Locate the cell with the specified text and output its (X, Y) center coordinate. 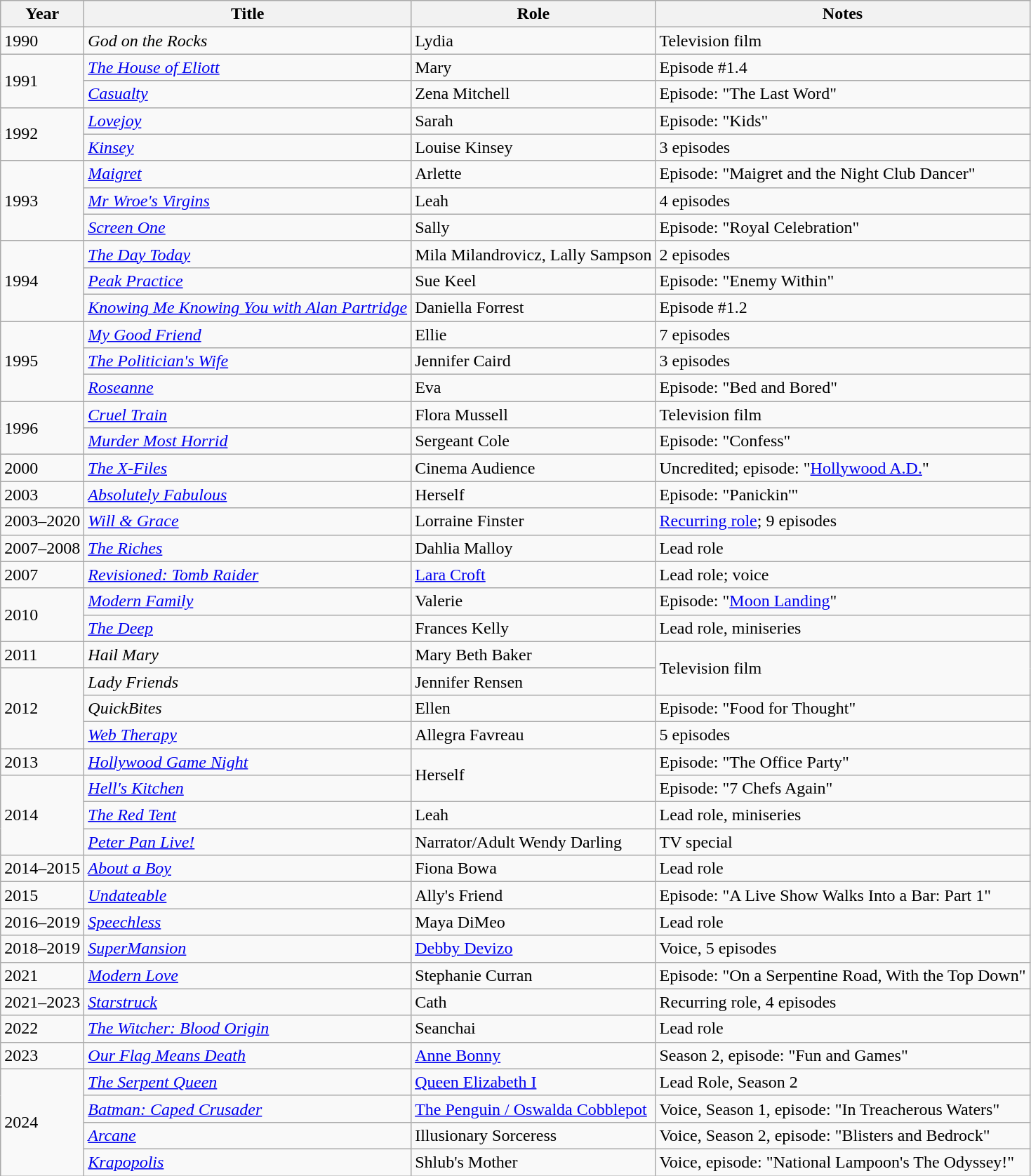
Arlette (533, 174)
Zena Mitchell (533, 94)
Title (248, 14)
Narrator/Adult Wendy Darling (533, 842)
Dahlia Malloy (533, 548)
Peter Pan Live! (248, 842)
The Riches (248, 548)
2023 (42, 1055)
Episode: "Kids" (842, 121)
7 episodes (842, 335)
Valerie (533, 601)
Episode #1.2 (842, 307)
Mila Milandrovicz, Lally Sampson (533, 254)
4 episodes (842, 201)
1994 (42, 281)
Voice, Season 1, episode: "In Treacherous Waters" (842, 1109)
1990 (42, 41)
Casualty (248, 94)
2016–2019 (42, 922)
Queen Elizabeth I (533, 1082)
Ellen (533, 708)
Episode: "The Last Word" (842, 94)
Undateable (248, 895)
1992 (42, 134)
Eva (533, 388)
Role (533, 14)
Roseanne (248, 388)
Episode #1.4 (842, 67)
Illusionary Sorceress (533, 1135)
Episode: "Bed and Bored" (842, 388)
1991 (42, 81)
2013 (42, 761)
The X-Files (248, 468)
The Serpent Queen (248, 1082)
Lady Friends (248, 681)
The Red Tent (248, 815)
Uncredited; episode: "Hollywood A.D." (842, 468)
Episode: "The Office Party" (842, 761)
About a Boy (248, 869)
Notes (842, 14)
1993 (42, 201)
Hail Mary (248, 655)
Episode: "A Live Show Walks Into a Bar: Part 1" (842, 895)
Anne Bonny (533, 1055)
TV special (842, 842)
The Witcher: Blood Origin (248, 1029)
Sarah (533, 121)
SuperMansion (248, 949)
Flora Mussell (533, 415)
Mr Wroe's Virgins (248, 201)
Web Therapy (248, 735)
2011 (42, 655)
Voice, 5 episodes (842, 949)
2012 (42, 708)
Debby Devizo (533, 949)
2015 (42, 895)
QuickBites (248, 708)
Voice, episode: "National Lampoon's The Odyssey!" (842, 1162)
1995 (42, 361)
Ally's Friend (533, 895)
Cinema Audience (533, 468)
Louise Kinsey (533, 147)
2000 (42, 468)
Speechless (248, 922)
Absolutely Fabulous (248, 495)
Cruel Train (248, 415)
Murder Most Horrid (248, 441)
Sergeant Cole (533, 441)
2021–2023 (42, 1002)
2003 (42, 495)
God on the Rocks (248, 41)
Allegra Favreau (533, 735)
Hollywood Game Night (248, 761)
Episode: "Royal Celebration" (842, 227)
Mary (533, 67)
The Day Today (248, 254)
Lovejoy (248, 121)
2024 (42, 1122)
2014–2015 (42, 869)
Episode: "Confess" (842, 441)
5 episodes (842, 735)
Episode: "Food for Thought" (842, 708)
Starstruck (248, 1002)
Voice, Season 2, episode: "Blisters and Bedrock" (842, 1135)
Frances Kelly (533, 628)
2014 (42, 815)
1996 (42, 428)
Episode: "On a Serpentine Road, With the Top Down" (842, 975)
Arcane (248, 1135)
Knowing Me Knowing You with Alan Partridge (248, 307)
Lead Role, Season 2 (842, 1082)
2007 (42, 575)
Year (42, 14)
Modern Family (248, 601)
Revisioned: Tomb Raider (248, 575)
2007–2008 (42, 548)
Recurring role, 4 episodes (842, 1002)
2 episodes (842, 254)
Hell's Kitchen (248, 789)
The Politician's Wife (248, 361)
Recurring role; 9 episodes (842, 521)
The Deep (248, 628)
Peak Practice (248, 281)
Sue Keel (533, 281)
Modern Love (248, 975)
Jennifer Rensen (533, 681)
2003–2020 (42, 521)
Maigret (248, 174)
Screen One (248, 227)
Episode: "Panickin'" (842, 495)
Lydia (533, 41)
Lorraine Finster (533, 521)
Jennifer Caird (533, 361)
Season 2, episode: "Fun and Games" (842, 1055)
2022 (42, 1029)
Fiona Bowa (533, 869)
Lead role; voice (842, 575)
Daniella Forrest (533, 307)
Episode: "Maigret and the Night Club Dancer" (842, 174)
The Penguin / Oswalda Cobblepot (533, 1109)
Maya DiMeo (533, 922)
Sally (533, 227)
Mary Beth Baker (533, 655)
Stephanie Curran (533, 975)
Seanchai (533, 1029)
Episode: "7 Chefs Again" (842, 789)
2021 (42, 975)
Lara Croft (533, 575)
2018–2019 (42, 949)
Krapopolis (248, 1162)
Batman: Caped Crusader (248, 1109)
Our Flag Means Death (248, 1055)
Kinsey (248, 147)
Ellie (533, 335)
My Good Friend (248, 335)
Episode: "Moon Landing" (842, 601)
Will & Grace (248, 521)
Shlub's Mother (533, 1162)
2010 (42, 615)
Cath (533, 1002)
The House of Eliott (248, 67)
Episode: "Enemy Within" (842, 281)
